Pinpoint the cell where the given text exists, returning its [x, y] midpoint coordinate. 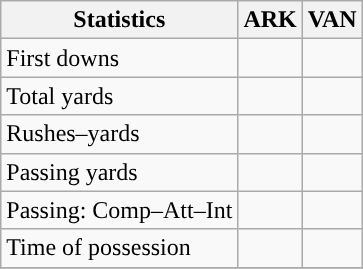
Rushes–yards [120, 134]
VAN [332, 20]
Statistics [120, 20]
Passing: Comp–Att–Int [120, 210]
Passing yards [120, 172]
Time of possession [120, 248]
ARK [270, 20]
First downs [120, 58]
Total yards [120, 96]
